Find where the given text appears and provide that cell's center as (X, Y) coordinate. 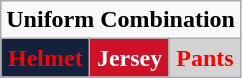
Pants (204, 58)
Helmet (46, 58)
Uniform Combination (121, 20)
Jersey (130, 58)
